Return the (x, y) coordinate for the center point of the cell that contains the specified text.  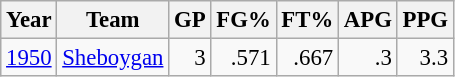
.3 (368, 58)
PPG (425, 20)
FG% (244, 20)
Team (113, 20)
FT% (308, 20)
3 (190, 58)
.667 (308, 58)
.571 (244, 58)
3.3 (425, 58)
GP (190, 20)
APG (368, 20)
Sheboygan (113, 58)
1950 (29, 58)
Year (29, 20)
